Provide the (x, y) coordinate of the cell's center where the given text is located.  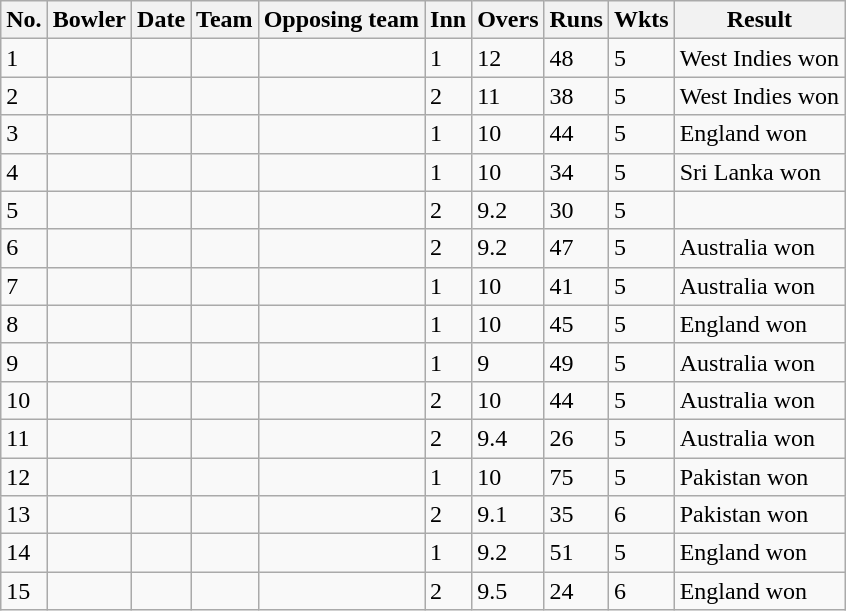
Overs (508, 20)
No. (24, 20)
30 (576, 210)
Runs (576, 20)
3 (24, 134)
45 (576, 324)
48 (576, 58)
Team (225, 20)
4 (24, 172)
47 (576, 248)
Inn (448, 20)
75 (576, 477)
Opposing team (341, 20)
34 (576, 172)
41 (576, 286)
51 (576, 553)
Sri Lanka won (759, 172)
24 (576, 591)
49 (576, 362)
9.5 (508, 591)
14 (24, 553)
35 (576, 515)
7 (24, 286)
9.4 (508, 438)
9.1 (508, 515)
15 (24, 591)
38 (576, 96)
13 (24, 515)
Result (759, 20)
8 (24, 324)
Bowler (89, 20)
26 (576, 438)
Wkts (641, 20)
Date (162, 20)
